Locate the cell with the specified text and output its (X, Y) center coordinate. 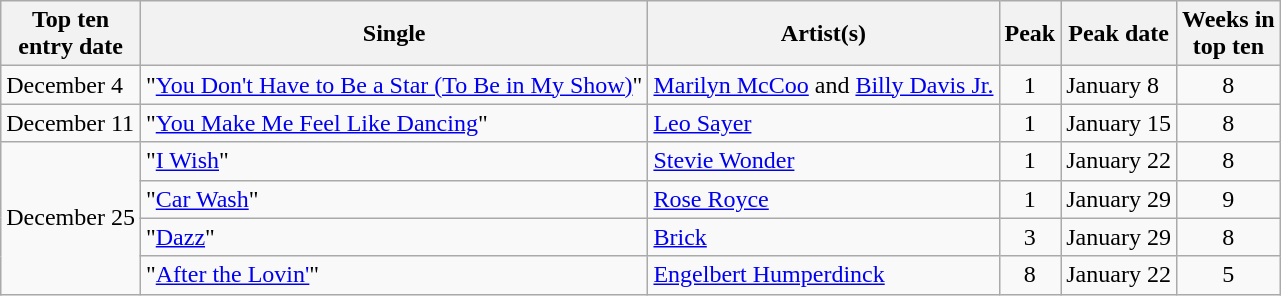
"Dazz" (394, 237)
"I Wish" (394, 161)
"After the Lovin'" (394, 275)
December 11 (71, 123)
Stevie Wonder (824, 161)
"You Make Me Feel Like Dancing" (394, 123)
Top tenentry date (71, 34)
Artist(s) (824, 34)
"Car Wash" (394, 199)
December 4 (71, 85)
Peak (1030, 34)
9 (1228, 199)
January 8 (1119, 85)
5 (1228, 275)
3 (1030, 237)
Single (394, 34)
December 25 (71, 218)
Marilyn McCoo and Billy Davis Jr. (824, 85)
Weeks intop ten (1228, 34)
Engelbert Humperdinck (824, 275)
January 15 (1119, 123)
Peak date (1119, 34)
"You Don't Have to Be a Star (To Be in My Show)" (394, 85)
Brick (824, 237)
Rose Royce (824, 199)
Leo Sayer (824, 123)
